Locate the cell with the specified text and output its [x, y] center coordinate. 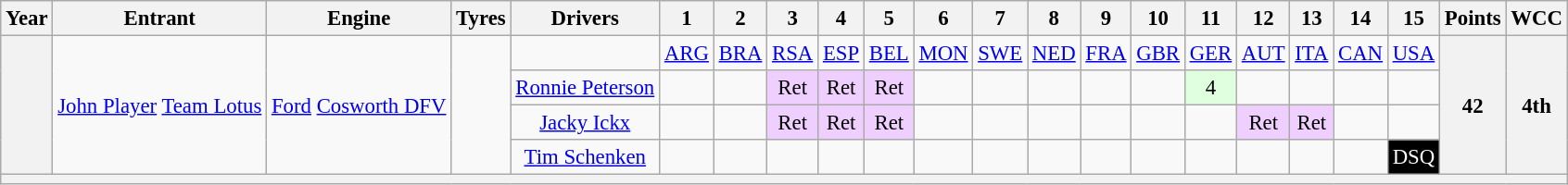
9 [1106, 18]
ITA [1312, 54]
John Player Team Lotus [159, 105]
1 [688, 18]
3 [793, 18]
Points [1473, 18]
Entrant [159, 18]
SWE [1001, 54]
BRA [740, 54]
Ford Cosworth DFV [360, 105]
USA [1413, 54]
Drivers [586, 18]
11 [1210, 18]
15 [1413, 18]
ESP [841, 54]
2 [740, 18]
MON [943, 54]
7 [1001, 18]
42 [1473, 105]
CAN [1360, 54]
ARG [688, 54]
DSQ [1413, 157]
4th [1536, 105]
6 [943, 18]
WCC [1536, 18]
13 [1312, 18]
RSA [793, 54]
10 [1158, 18]
Tyres [481, 18]
NED [1055, 54]
Jacky Ickx [586, 123]
14 [1360, 18]
12 [1262, 18]
AUT [1262, 54]
Year [27, 18]
Ronnie Peterson [586, 88]
BEL [889, 54]
Tim Schenken [586, 157]
8 [1055, 18]
5 [889, 18]
GBR [1158, 54]
Engine [360, 18]
FRA [1106, 54]
GER [1210, 54]
